Determine the [X, Y] coordinate at the center of the cell enclosing the given text.  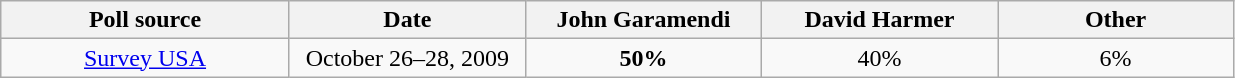
Survey USA [146, 58]
Date [407, 20]
David Harmer [879, 20]
Poll source [146, 20]
6% [1116, 58]
40% [879, 58]
John Garamendi [643, 20]
Other [1116, 20]
October 26–28, 2009 [407, 58]
50% [643, 58]
